Output the [x, y] coordinate of the center of the cell containing the given text.  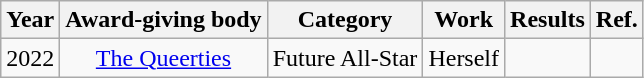
Future All-Star [345, 58]
Award-giving body [164, 20]
2022 [30, 58]
Ref. [616, 20]
The Queerties [164, 58]
Year [30, 20]
Category [345, 20]
Herself [464, 58]
Results [548, 20]
Work [464, 20]
